From the cell containing the given text, extract its center point as (x, y) coordinate. 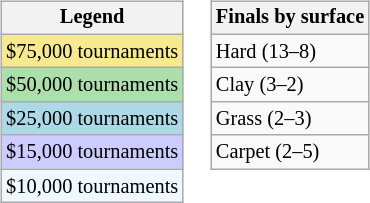
$15,000 tournaments (92, 152)
$25,000 tournaments (92, 119)
$10,000 tournaments (92, 186)
Legend (92, 18)
$50,000 tournaments (92, 85)
$75,000 tournaments (92, 51)
Grass (2–3) (290, 119)
Carpet (2–5) (290, 152)
Finals by surface (290, 18)
Hard (13–8) (290, 51)
Clay (3–2) (290, 85)
